Search for the cell housing the specified text and yield its [x, y] center coordinate. 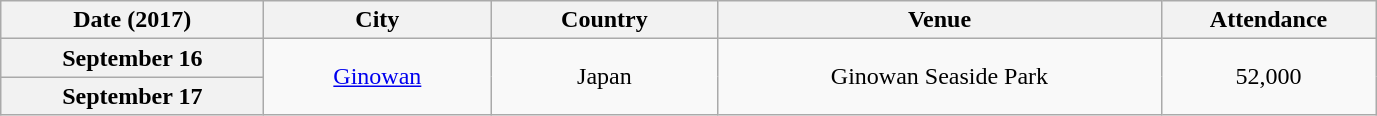
Ginowan [378, 77]
Japan [604, 77]
52,000 [1268, 77]
September 16 [132, 58]
Date (2017) [132, 20]
Attendance [1268, 20]
Ginowan Seaside Park [940, 77]
City [378, 20]
Country [604, 20]
Venue [940, 20]
September 17 [132, 96]
